Detect which cell encompasses the target text, then output its (X, Y) center coordinate. 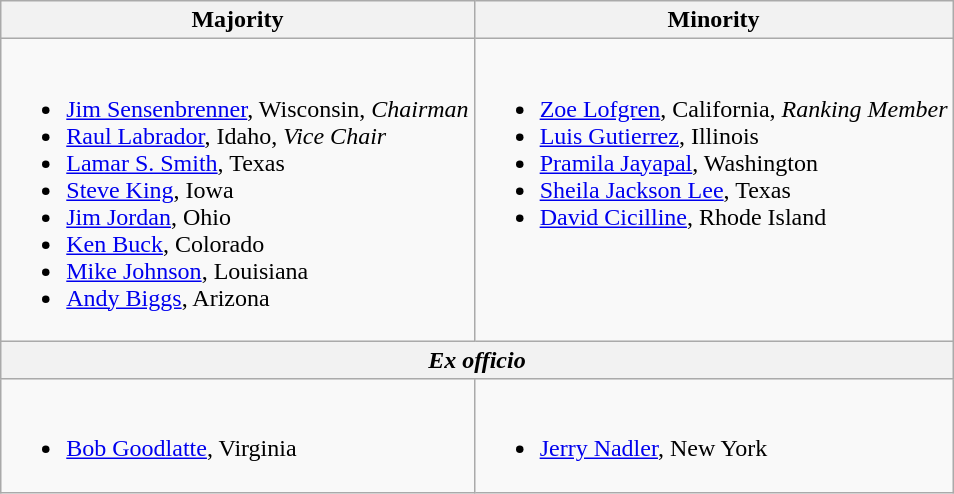
Jerry Nadler, New York (714, 436)
Ex officio (477, 360)
Majority (238, 20)
Bob Goodlatte, Virginia (238, 436)
Zoe Lofgren, California, Ranking MemberLuis Gutierrez, IllinoisPramila Jayapal, WashingtonSheila Jackson Lee, TexasDavid Cicilline, Rhode Island (714, 190)
Minority (714, 20)
